Provide the (X, Y) coordinate of the cell's center where the given text is located.  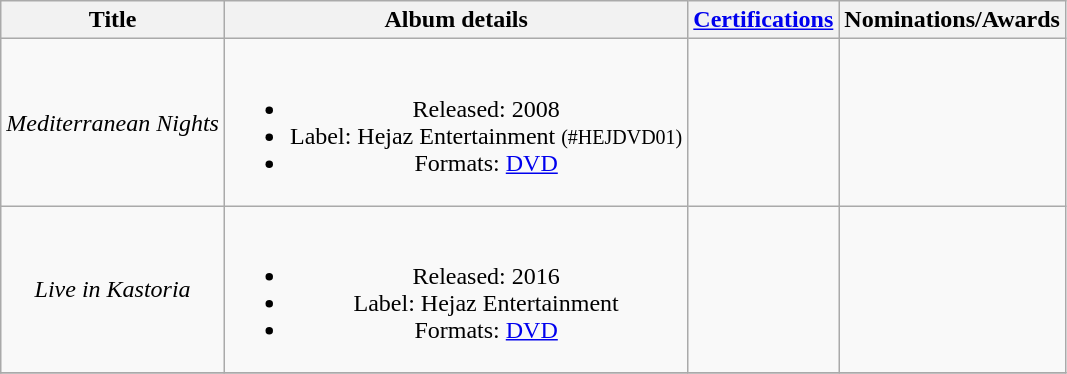
Live in Kastoria (113, 290)
Released: 2016Label: Hejaz EntertainmentFormats: DVD (456, 290)
Title (113, 20)
Certifications (764, 20)
Released: 2008Label: Hejaz Entertainment (#HEJDVD01)Formats: DVD (456, 122)
Mediterranean Nights (113, 122)
Nominations/Awards (952, 20)
Album details (456, 20)
